Scan for the cell matching the given text and deliver its [x, y] coordinate at center. 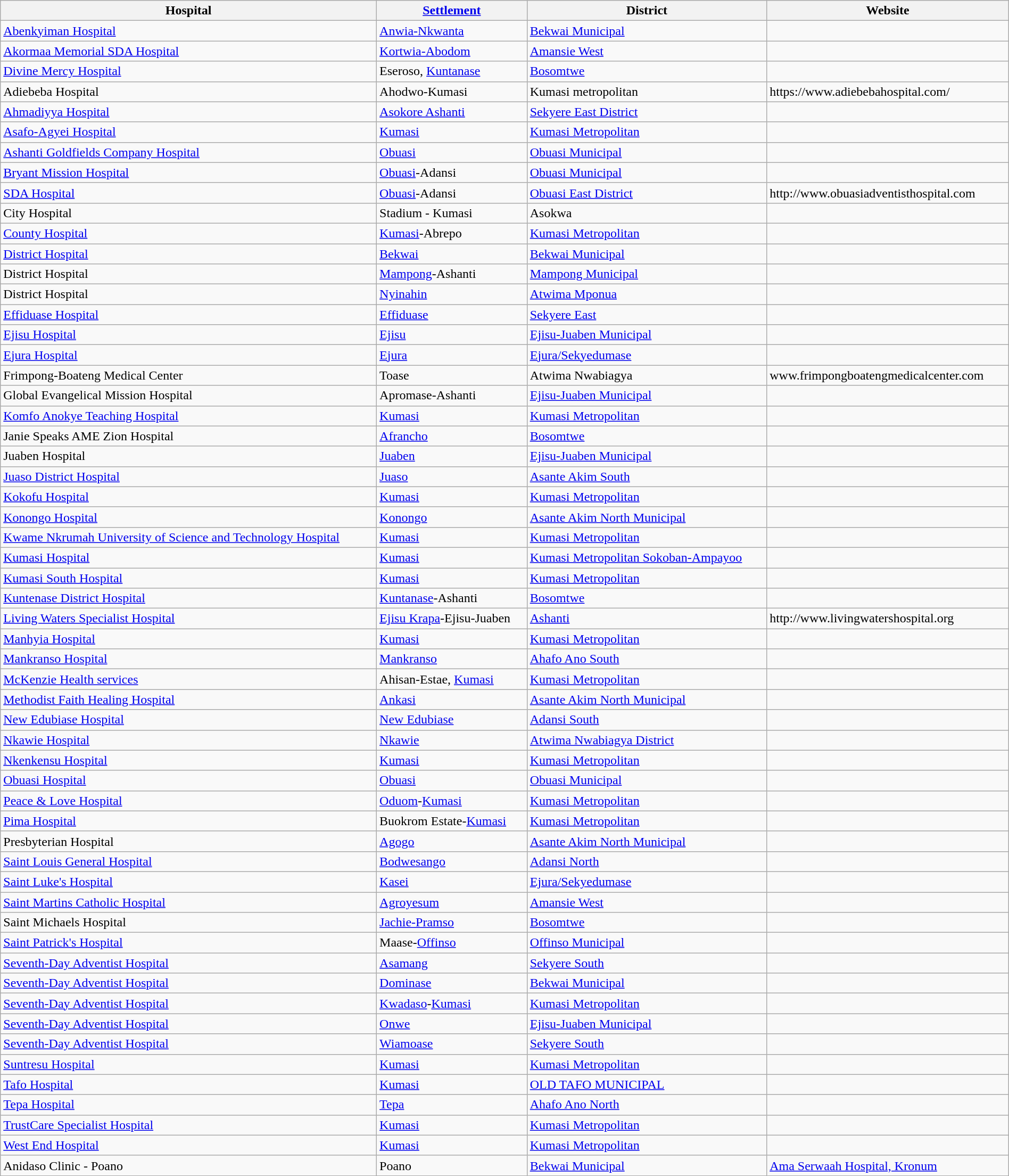
Kumasi Metropolitan Sokoban-Ampayoo [647, 557]
Maase-Offinso [452, 943]
Kuntanase-Ashanti [452, 598]
Jachie-Pramso [452, 923]
Ejura Hospital [188, 355]
www.frimpongboatengmedicalcenter.com [888, 375]
Asokore Ashanti [452, 112]
Ejisu Hospital [188, 335]
Toase [452, 375]
Global Evangelical Mission Hospital [188, 396]
Kwame Nkrumah University of Science and Technology Hospital [188, 537]
Saint Luke's Hospital [188, 882]
Bryant Mission Hospital [188, 172]
Juaso District Hospital [188, 476]
Ejura [452, 355]
Agroyesum [452, 902]
Bodwesango [452, 861]
Eseroso, Kuntanase [452, 71]
Abenkyiman Hospital [188, 31]
Manhyia Hospital [188, 639]
Poano [452, 1165]
Asamang [452, 963]
Ahafo Ano North [647, 1105]
Obuasi East District [647, 193]
Stadium - Kumasi [452, 213]
Kuntenase District Hospital [188, 598]
Pima Hospital [188, 821]
Kwadaso-Kumasi [452, 1004]
Offinso Municipal [647, 943]
Tafo Hospital [188, 1084]
Tepa [452, 1105]
District [647, 11]
Ama Serwaah Hospital, Kronum [888, 1165]
http://www.obuasiadventisthospital.com [888, 193]
Ejisu [452, 335]
Adiebeba Hospital [188, 92]
Kortwia-Abodom [452, 51]
County Hospital [188, 233]
Afrancho [452, 436]
Mankranso Hospital [188, 659]
Nkawie Hospital [188, 740]
Saint Martins Catholic Hospital [188, 902]
http://www.livingwatershospital.org [888, 619]
Saint Louis General Hospital [188, 861]
Komfo Anokye Teaching Hospital [188, 416]
Anidaso Clinic - Poano [188, 1165]
Kokofu Hospital [188, 497]
Ahisan-Estae, Kumasi [452, 679]
Sekyere East District [647, 112]
Juaben Hospital [188, 456]
OLD TAFO MUNICIPAL [647, 1084]
Ashanti Goldfields Company Hospital [188, 152]
Saint Michaels Hospital [188, 923]
Bekwai [452, 254]
Juaso [452, 476]
Konongo [452, 517]
Effiduase Hospital [188, 315]
Suntresu Hospital [188, 1064]
Akormaa Memorial SDA Hospital [188, 51]
Kumasi South Hospital [188, 578]
Ankasi [452, 700]
Ahafo Ano South [647, 659]
Peace & Love Hospital [188, 801]
Living Waters Specialist Hospital [188, 619]
Kumasi-Abrepo [452, 233]
West End Hospital [188, 1145]
Mankranso [452, 659]
Settlement [452, 11]
Hospital [188, 11]
SDA Hospital [188, 193]
Kasei [452, 882]
Presbyterian Hospital [188, 841]
Divine Mercy Hospital [188, 71]
Ahodwo-Kumasi [452, 92]
Tepa Hospital [188, 1105]
Mampong Municipal [647, 274]
TrustCare Specialist Hospital [188, 1125]
Methodist Faith Healing Hospital [188, 700]
Mampong-Ashanti [452, 274]
Ashanti [647, 619]
Janie Speaks AME Zion Hospital [188, 436]
Website [888, 11]
McKenzie Health services [188, 679]
Wiamoase [452, 1044]
Buokrom Estate-Kumasi [452, 821]
Onwe [452, 1024]
Atwima Mponua [647, 294]
City Hospital [188, 213]
Asante Akim South [647, 476]
Adansi North [647, 861]
Apromase-Ashanti [452, 396]
Nkenkensu Hospital [188, 760]
New Edubiase Hospital [188, 720]
Konongo Hospital [188, 517]
Effiduase [452, 315]
Saint Patrick's Hospital [188, 943]
Sekyere East [647, 315]
New Edubiase [452, 720]
Kumasi Hospital [188, 557]
Obuasi Hospital [188, 780]
Kumasi metropolitan [647, 92]
https://www.adiebebahospital.com/ [888, 92]
Adansi South [647, 720]
Atwima Nwabiagya [647, 375]
Ahmadiyya Hospital [188, 112]
Nkawie [452, 740]
Atwima Nwabiagya District [647, 740]
Frimpong-Boateng Medical Center [188, 375]
Asafo-Agyei Hospital [188, 132]
Agogo [452, 841]
Anwia-Nkwanta [452, 31]
Ejisu Krapa-Ejisu-Juaben [452, 619]
Nyinahin [452, 294]
Juaben [452, 456]
Oduom-Kumasi [452, 801]
Asokwa [647, 213]
Dominase [452, 983]
